Scan for the cell matching the given text and deliver its [X, Y] coordinate at center. 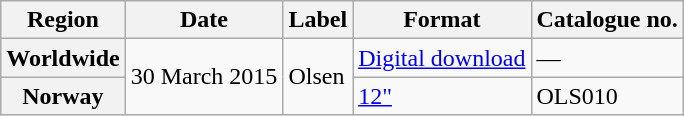
Catalogue no. [607, 20]
Format [442, 20]
Date [204, 20]
Label [318, 20]
Olsen [318, 77]
Worldwide [63, 58]
Norway [63, 96]
— [607, 58]
Digital download [442, 58]
12" [442, 96]
30 March 2015 [204, 77]
OLS010 [607, 96]
Region [63, 20]
